Scan for the cell matching the given text and deliver its (x, y) coordinate at center. 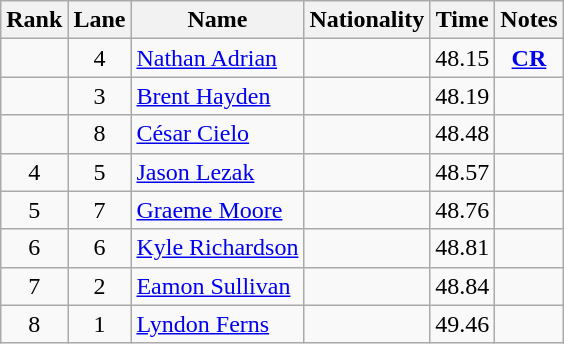
Kyle Richardson (218, 248)
Brent Hayden (218, 96)
2 (100, 286)
Eamon Sullivan (218, 286)
Jason Lezak (218, 172)
48.57 (462, 172)
1 (100, 324)
CR (529, 58)
Graeme Moore (218, 210)
48.19 (462, 96)
Name (218, 20)
48.48 (462, 134)
48.81 (462, 248)
Lyndon Ferns (218, 324)
3 (100, 96)
Time (462, 20)
49.46 (462, 324)
Rank (34, 20)
Lane (100, 20)
Nathan Adrian (218, 58)
Nationality (367, 20)
48.76 (462, 210)
48.15 (462, 58)
Notes (529, 20)
48.84 (462, 286)
César Cielo (218, 134)
